Scan for the cell matching the given text and deliver its (x, y) coordinate at center. 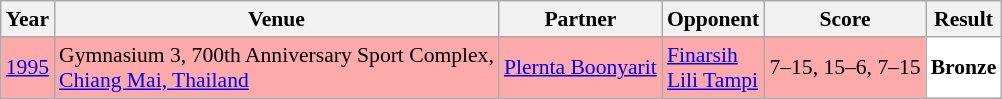
7–15, 15–6, 7–15 (844, 68)
Plernta Boonyarit (580, 68)
1995 (28, 68)
Venue (276, 19)
Gymnasium 3, 700th Anniversary Sport Complex,Chiang Mai, Thailand (276, 68)
Finarsih Lili Tampi (714, 68)
Score (844, 19)
Year (28, 19)
Partner (580, 19)
Opponent (714, 19)
Result (964, 19)
Bronze (964, 68)
